Determine the (x, y) coordinate at the center of the cell enclosing the given text.  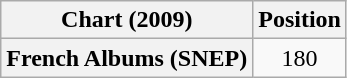
Position (300, 20)
180 (300, 58)
French Albums (SNEP) (127, 58)
Chart (2009) (127, 20)
